Determine the (x, y) coordinate at the center of the cell enclosing the given text.  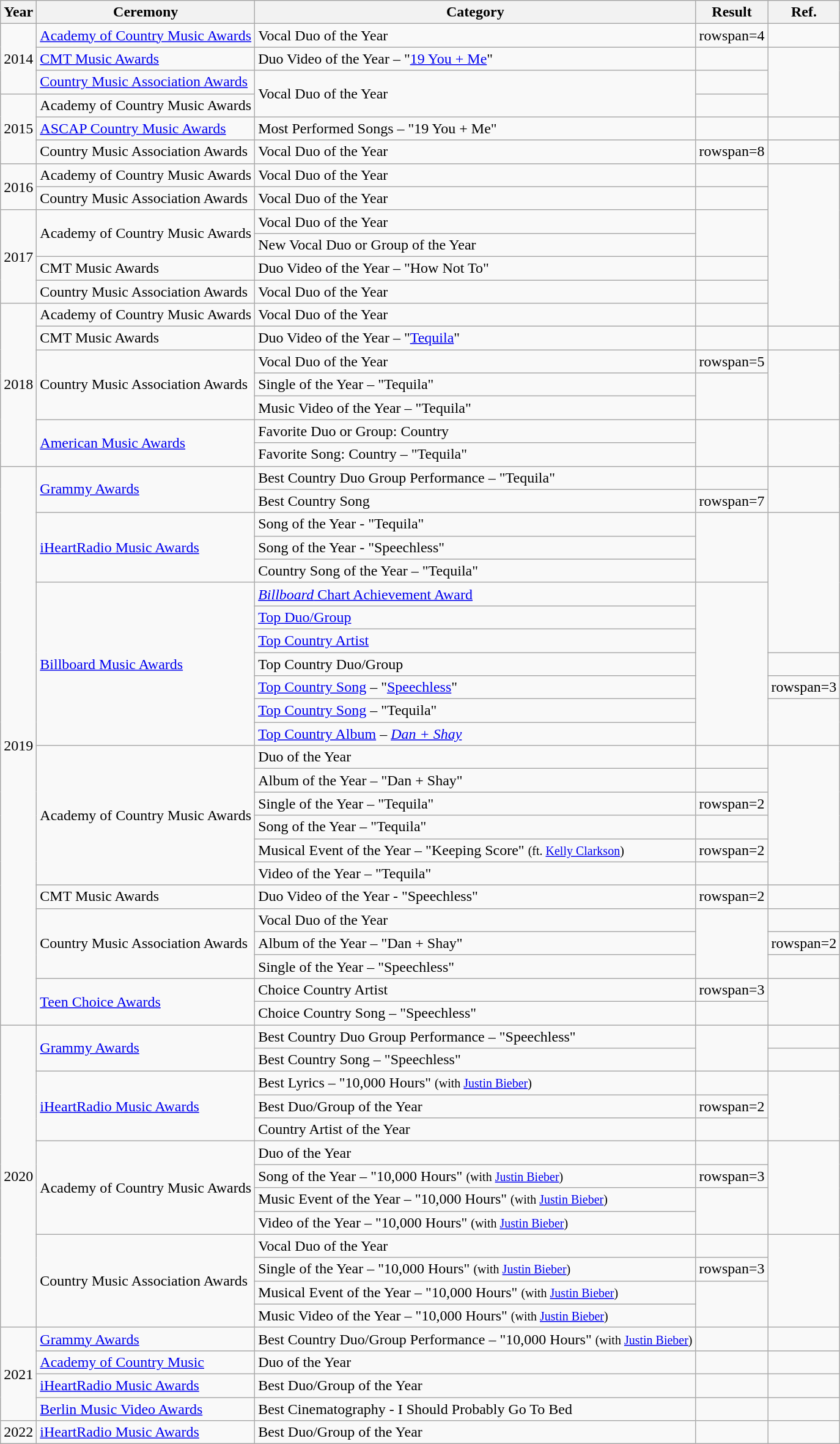
2021 (18, 1374)
Best Country Duo Group Performance – "Speechless" (476, 1037)
Duo Video of the Year – "Tequila" (476, 338)
2022 (18, 1432)
Music Video of the Year – "Tequila" (476, 408)
Academy of Country Music (146, 1362)
Best Country Duo/Group Performance – "10,000 Hours" (with Justin Bieber) (476, 1339)
rowspan=8 (732, 152)
Song of the Year - "Tequila" (476, 524)
2015 (18, 128)
2017 (18, 256)
2016 (18, 187)
Teen Choice Awards (146, 1001)
2018 (18, 385)
Top Duo/Group (476, 617)
Billboard Music Awards (146, 664)
Music Video of the Year – "10,000 Hours" (with Justin Bieber) (476, 1316)
Result (732, 12)
rowspan=7 (732, 501)
2014 (18, 59)
Choice Country Song – "Speechless" (476, 1013)
Top Country Song – "Speechless" (476, 687)
Duo Video of the Year – "How Not To" (476, 268)
Duo Video of the Year - "Speechless" (476, 897)
ASCAP Country Music Awards (146, 128)
Ceremony (146, 12)
Video of the Year – "Tequila" (476, 873)
Ref. (804, 12)
Best Lyrics – "10,000 Hours" (with Justin Bieber) (476, 1083)
rowspan=5 (732, 361)
Musical Event of the Year – "Keeping Score" (ft. Kelly Clarkson) (476, 850)
Country Song of the Year – "Tequila" (476, 571)
Year (18, 12)
Single of the Year – "10,000 Hours" (with Justin Bieber) (476, 1269)
Favorite Duo or Group: Country (476, 431)
rowspan=4 (732, 35)
Video of the Year – "10,000 Hours" (with Justin Bieber) (476, 1223)
Duo Video of the Year – "19 You + Me" (476, 59)
New Vocal Duo or Group of the Year (476, 245)
Top Country Duo/Group (476, 664)
Most Performed Songs – "19 You + Me" (476, 128)
Best Cinematography - I Should Probably Go To Bed (476, 1409)
Song of the Year – "Tequila" (476, 827)
Berlin Music Video Awards (146, 1409)
Choice Country Artist (476, 990)
Best Country Song – "Speechless" (476, 1060)
Top Country Song – "Tequila" (476, 711)
Song of the Year - "Speechless" (476, 547)
Music Event of the Year – "10,000 Hours" (with Justin Bieber) (476, 1199)
Top Country Album – Dan + Shay (476, 734)
2019 (18, 746)
Top Country Artist (476, 640)
Song of the Year – "10,000 Hours" (with Justin Bieber) (476, 1176)
Billboard Chart Achievement Award (476, 594)
2020 (18, 1177)
Single of the Year – "Speechless" (476, 966)
Best Country Song (476, 501)
Country Artist of the Year (476, 1130)
Category (476, 12)
American Music Awards (146, 443)
Favorite Song: Country – "Tequila" (476, 454)
Best Country Duo Group Performance – "Tequila" (476, 478)
Musical Event of the Year – "10,000 Hours" (with Justin Bieber) (476, 1292)
